Locate the cell with the specified text and output its [X, Y] center coordinate. 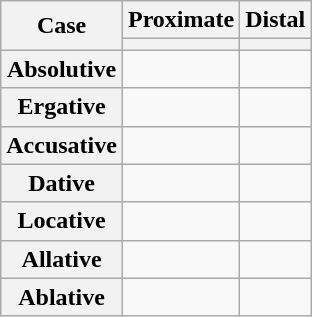
Ergative [62, 107]
Accusative [62, 145]
Proximate [180, 20]
Distal [276, 20]
Locative [62, 221]
Case [62, 26]
Allative [62, 259]
Absolutive [62, 69]
Dative [62, 183]
Ablative [62, 297]
